Search for the cell housing the specified text and yield its [x, y] center coordinate. 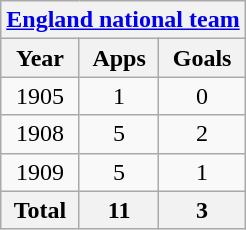
England national team [123, 20]
1908 [40, 134]
Year [40, 58]
1909 [40, 172]
Apps [119, 58]
Total [40, 210]
11 [119, 210]
2 [202, 134]
1905 [40, 96]
3 [202, 210]
0 [202, 96]
Goals [202, 58]
